Determine the [X, Y] coordinate at the center of the cell enclosing the given text.  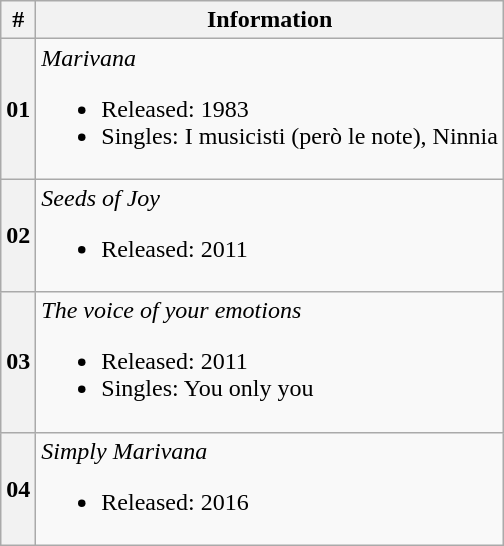
03 [18, 362]
The voice of your emotionsReleased: 2011Singles: You only you [270, 362]
01 [18, 109]
02 [18, 236]
Seeds of JoyReleased: 2011 [270, 236]
# [18, 20]
MarivanaReleased: 1983Singles: I musicisti (però le note), Ninnia [270, 109]
Information [270, 20]
Simply MarivanaReleased: 2016 [270, 488]
04 [18, 488]
